Scan for the cell matching the given text and deliver its (x, y) coordinate at center. 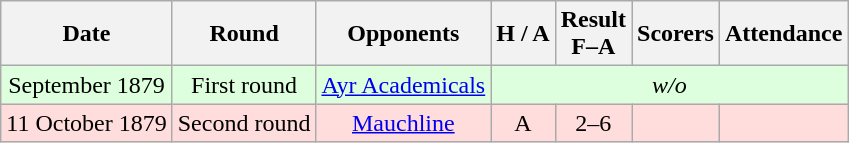
Round (244, 34)
ResultF–A (593, 34)
September 1879 (86, 85)
11 October 1879 (86, 123)
2–6 (593, 123)
Attendance (783, 34)
Mauchline (404, 123)
Ayr Academicals (404, 85)
Scorers (676, 34)
w/o (670, 85)
H / A (523, 34)
Opponents (404, 34)
Date (86, 34)
Second round (244, 123)
A (523, 123)
First round (244, 85)
